Search for the cell housing the specified text and yield its [x, y] center coordinate. 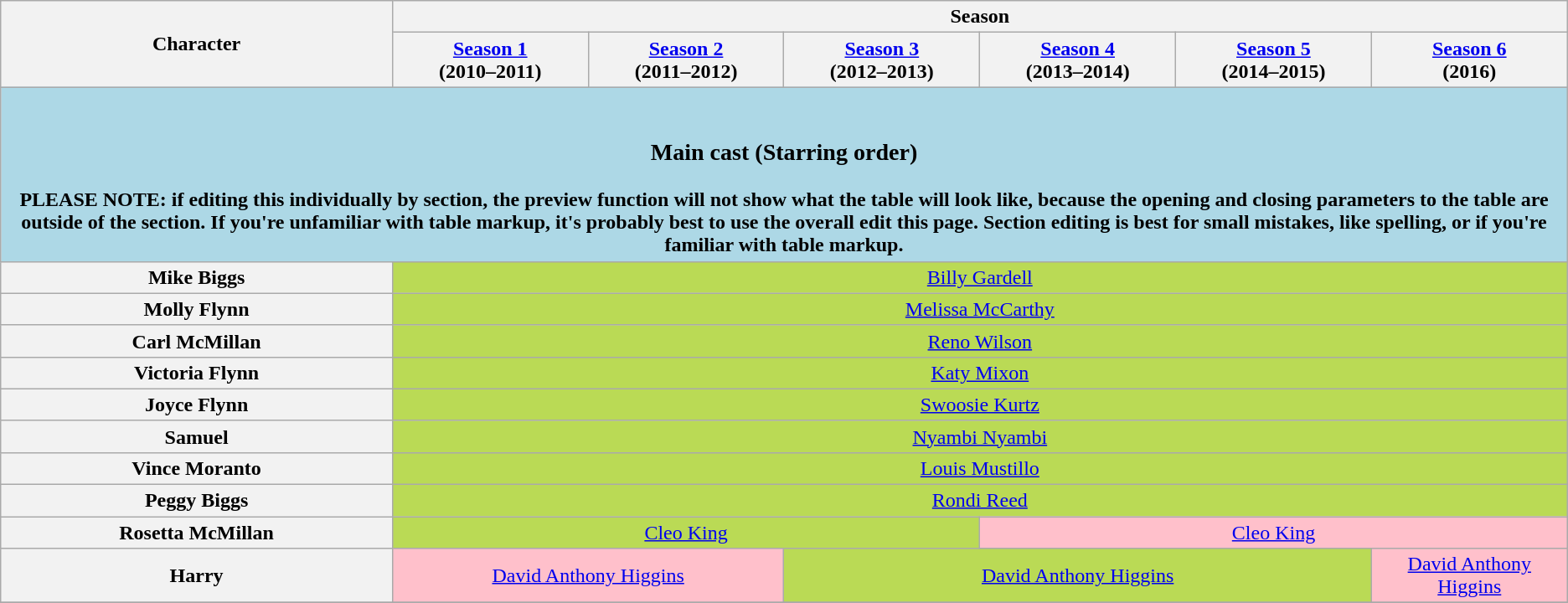
Season [980, 17]
Character [197, 44]
Vince Moranto [197, 468]
Samuel [197, 436]
Season 5(2014–2015) [1274, 60]
Joyce Flynn [197, 405]
Molly Flynn [197, 309]
Season 6(2016) [1469, 60]
Swoosie Kurtz [980, 405]
Victoria Flynn [197, 373]
Katy Mixon [980, 373]
Rosetta McMillan [197, 533]
Mike Biggs [197, 277]
Carl McMillan [197, 341]
Louis Mustillo [980, 468]
Reno Wilson [980, 341]
Season 4(2013–2014) [1078, 60]
Season 1(2010–2011) [490, 60]
Melissa McCarthy [980, 309]
Peggy Biggs [197, 501]
Nyambi Nyambi [980, 436]
Rondi Reed [980, 501]
Season 2(2011–2012) [686, 60]
Season 3(2012–2013) [882, 60]
Harry [197, 576]
Billy Gardell [980, 277]
